Locate the cell with the specified text and output its [X, Y] center coordinate. 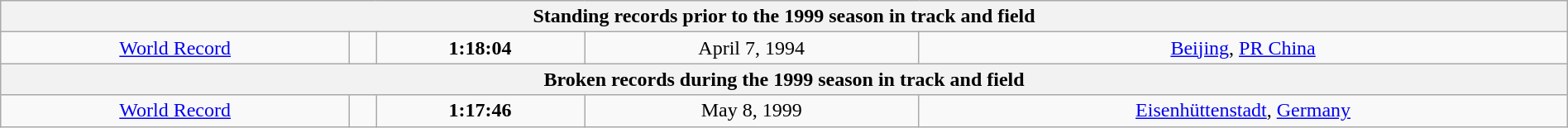
April 7, 1994 [751, 48]
May 8, 1999 [751, 111]
Beijing, PR China [1243, 48]
1:17:46 [480, 111]
Eisenhüttenstadt, Germany [1243, 111]
Broken records during the 1999 season in track and field [784, 79]
Standing records prior to the 1999 season in track and field [784, 17]
1:18:04 [480, 48]
